Detect which cell encompasses the target text, then output its (X, Y) center coordinate. 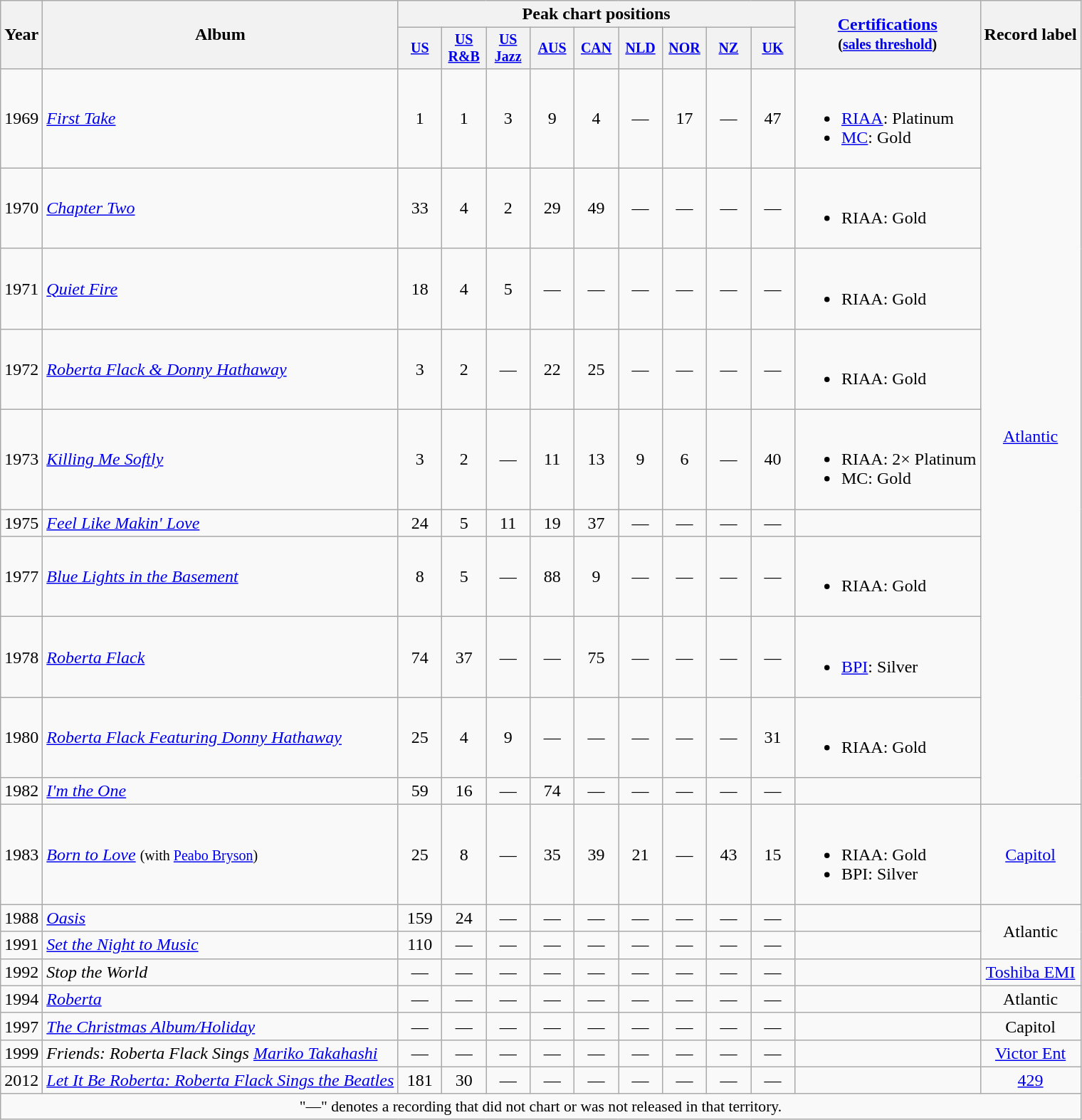
"—" denotes a recording that did not chart or was not released in that territory. (541, 1106)
Year (21, 35)
1980 (21, 737)
30 (464, 1080)
Victor Ent (1031, 1053)
NOR (685, 48)
1977 (21, 576)
110 (420, 945)
2012 (21, 1080)
UK (772, 48)
RIAA: GoldBPI: Silver (887, 855)
1978 (21, 657)
US (420, 48)
Toshiba EMI (1031, 972)
I'm the One (221, 791)
1975 (21, 523)
43 (729, 855)
1972 (21, 369)
Certifications(sales threshold) (887, 35)
15 (772, 855)
1983 (21, 855)
40 (772, 460)
1982 (21, 791)
1997 (21, 1026)
1973 (21, 460)
Chapter Two (221, 208)
CAN (597, 48)
Set the Night to Music (221, 945)
1988 (21, 918)
31 (772, 737)
19 (552, 523)
First Take (221, 118)
Roberta (221, 999)
6 (685, 460)
Born to Love (with Peabo Bryson) (221, 855)
59 (420, 791)
29 (552, 208)
88 (552, 576)
Roberta Flack Featuring Donny Hathaway (221, 737)
22 (552, 369)
USJazz (508, 48)
75 (597, 657)
33 (420, 208)
Roberta Flack & Donny Hathaway (221, 369)
39 (597, 855)
The Christmas Album/Holiday (221, 1026)
RIAA: 2× PlatinumMC: Gold (887, 460)
Roberta Flack (221, 657)
RIAA: PlatinumMC: Gold (887, 118)
Oasis (221, 918)
429 (1031, 1080)
13 (597, 460)
1994 (21, 999)
1991 (21, 945)
Record label (1031, 35)
AUS (552, 48)
BPI: Silver (887, 657)
18 (420, 289)
Feel Like Makin' Love (221, 523)
NZ (729, 48)
21 (641, 855)
Blue Lights in the Basement (221, 576)
1969 (21, 118)
35 (552, 855)
Quiet Fire (221, 289)
Let It Be Roberta: Roberta Flack Sings the Beatles (221, 1080)
NLD (641, 48)
1971 (21, 289)
Album (221, 35)
47 (772, 118)
Peak chart positions (597, 14)
Friends: Roberta Flack Sings Mariko Takahashi (221, 1053)
Killing Me Softly (221, 460)
49 (597, 208)
1970 (21, 208)
Stop the World (221, 972)
USR&B (464, 48)
159 (420, 918)
16 (464, 791)
1999 (21, 1053)
1992 (21, 972)
17 (685, 118)
181 (420, 1080)
